For the text-containing cell, return its midpoint in (x, y) coordinate format. 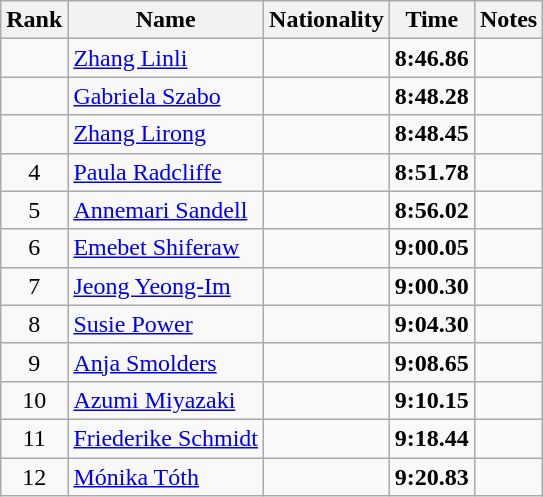
Anja Smolders (166, 362)
4 (34, 172)
Gabriela Szabo (166, 96)
Jeong Yeong-Im (166, 286)
Nationality (327, 20)
Time (432, 20)
9:08.65 (432, 362)
8:46.86 (432, 58)
9:00.05 (432, 248)
6 (34, 248)
Paula Radcliffe (166, 172)
9:20.83 (432, 477)
Azumi Miyazaki (166, 400)
8 (34, 324)
12 (34, 477)
9:04.30 (432, 324)
Friederike Schmidt (166, 438)
7 (34, 286)
Notes (508, 20)
9:00.30 (432, 286)
Rank (34, 20)
8:48.45 (432, 134)
Susie Power (166, 324)
10 (34, 400)
Annemari Sandell (166, 210)
5 (34, 210)
8:48.28 (432, 96)
8:56.02 (432, 210)
Zhang Lirong (166, 134)
Emebet Shiferaw (166, 248)
9:10.15 (432, 400)
11 (34, 438)
9 (34, 362)
Zhang Linli (166, 58)
Name (166, 20)
8:51.78 (432, 172)
Mónika Tóth (166, 477)
9:18.44 (432, 438)
